Identify which cell holds the provided text, then report its [x, y] central coordinate. 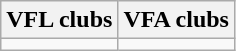
VFA clubs [176, 20]
VFL clubs [60, 20]
